Pinpoint the cell where the given text exists, returning its (X, Y) midpoint coordinate. 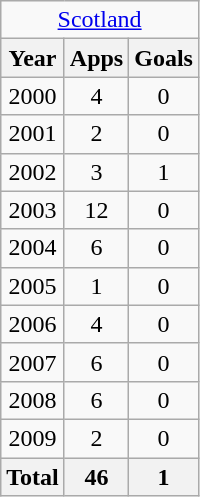
2001 (33, 134)
Total (33, 477)
2005 (33, 286)
2003 (33, 210)
3 (96, 172)
12 (96, 210)
Apps (96, 58)
Year (33, 58)
2004 (33, 248)
Goals (164, 58)
46 (96, 477)
2006 (33, 324)
2000 (33, 96)
2002 (33, 172)
2007 (33, 362)
Scotland (100, 20)
2008 (33, 400)
2009 (33, 438)
